Determine the (X, Y) coordinate at the center of the cell enclosing the given text.  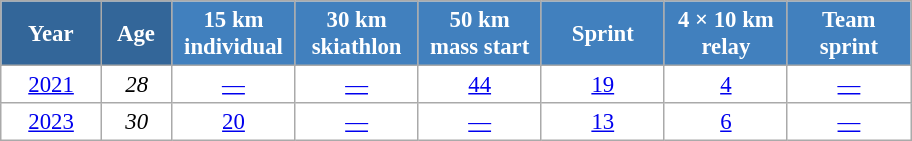
Sprint (602, 34)
28 (136, 85)
Team sprint (848, 34)
30 km skiathlon (356, 34)
2023 (52, 122)
20 (234, 122)
Age (136, 34)
44 (480, 85)
50 km mass start (480, 34)
4 × 10 km relay (726, 34)
Year (52, 34)
2021 (52, 85)
6 (726, 122)
30 (136, 122)
13 (602, 122)
4 (726, 85)
19 (602, 85)
15 km individual (234, 34)
